Pinpoint the cell where the given text exists, returning its (X, Y) midpoint coordinate. 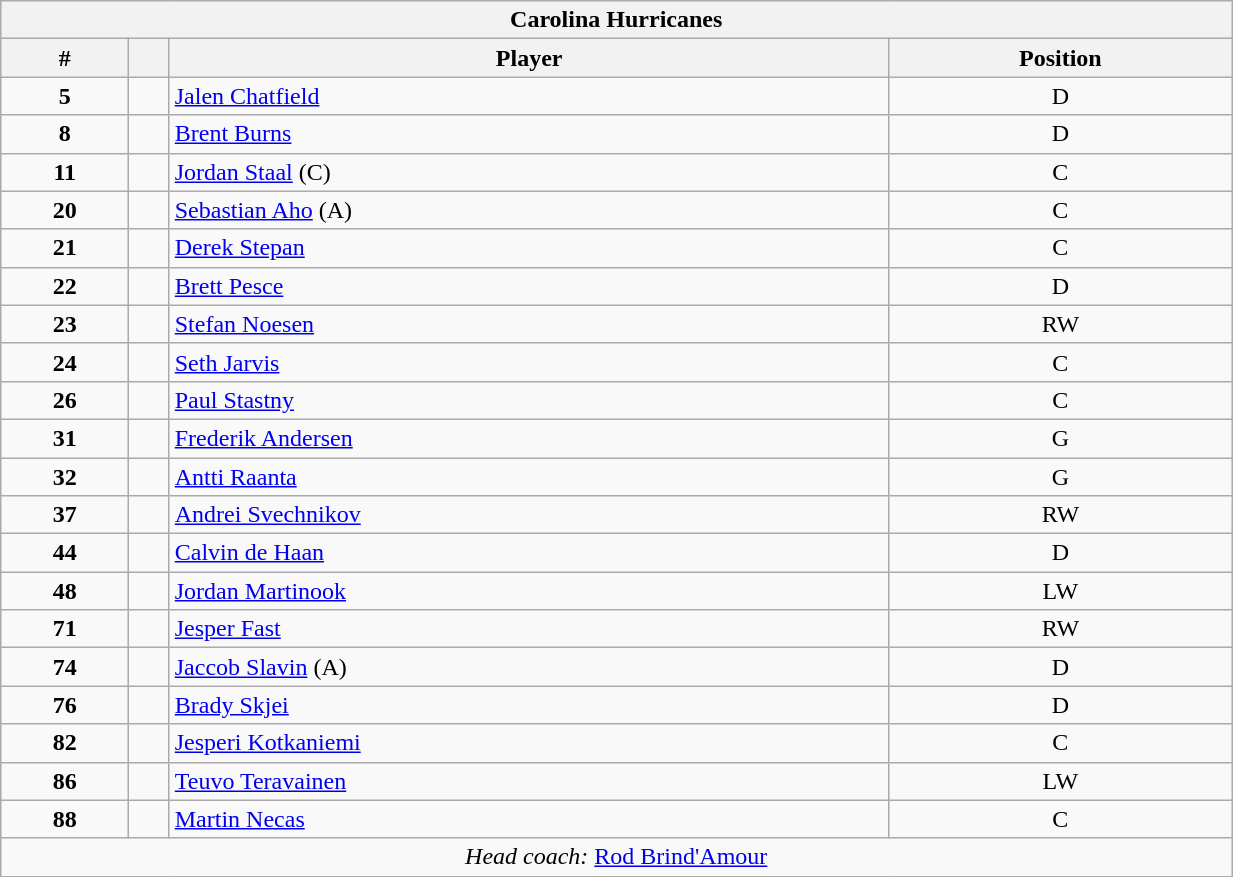
76 (65, 705)
24 (65, 362)
88 (65, 819)
Brent Burns (529, 134)
Martin Necas (529, 819)
Frederik Andersen (529, 438)
Jesper Fast (529, 629)
Jesperi Kotkaniemi (529, 743)
8 (65, 134)
Calvin de Haan (529, 553)
Stefan Noesen (529, 324)
Sebastian Aho (A) (529, 210)
Player (529, 58)
Teuvo Teravainen (529, 781)
21 (65, 248)
Paul Stastny (529, 400)
Jaccob Slavin (A) (529, 667)
Position (1060, 58)
Jordan Martinook (529, 591)
Brett Pesce (529, 286)
26 (65, 400)
5 (65, 96)
86 (65, 781)
Brady Skjei (529, 705)
23 (65, 324)
74 (65, 667)
Derek Stepan (529, 248)
20 (65, 210)
11 (65, 172)
Seth Jarvis (529, 362)
37 (65, 515)
82 (65, 743)
Antti Raanta (529, 477)
Andrei Svechnikov (529, 515)
Carolina Hurricanes (616, 20)
48 (65, 591)
71 (65, 629)
44 (65, 553)
Jalen Chatfield (529, 96)
32 (65, 477)
Jordan Staal (C) (529, 172)
# (65, 58)
Head coach: Rod Brind'Amour (616, 857)
31 (65, 438)
22 (65, 286)
